Detect which cell encompasses the target text, then output its (X, Y) center coordinate. 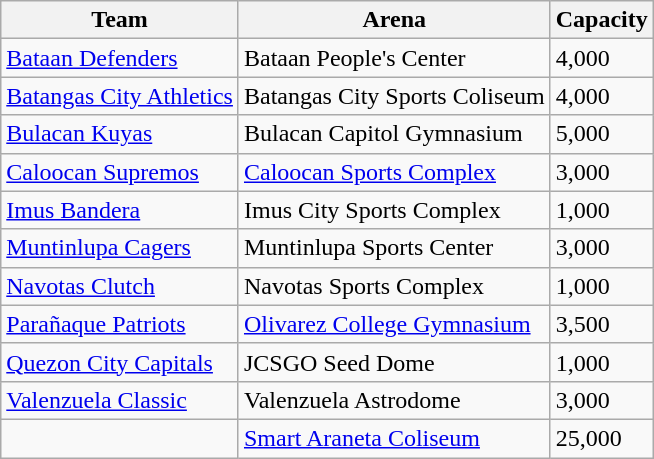
Smart Araneta Coliseum (394, 438)
Imus Bandera (120, 210)
Imus City Sports Complex (394, 210)
Navotas Sports Complex (394, 286)
Caloocan Supremos (120, 172)
Capacity (602, 20)
Muntinlupa Cagers (120, 248)
Arena (394, 20)
Muntinlupa Sports Center (394, 248)
Navotas Clutch (120, 286)
3,500 (602, 324)
Olivarez College Gymnasium (394, 324)
Batangas City Athletics (120, 96)
25,000 (602, 438)
JCSGO Seed Dome (394, 362)
Valenzuela Astrodome (394, 400)
Batangas City Sports Coliseum (394, 96)
Quezon City Capitals (120, 362)
Parañaque Patriots (120, 324)
Bataan Defenders (120, 58)
5,000 (602, 134)
Bulacan Kuyas (120, 134)
Team (120, 20)
Bataan People's Center (394, 58)
Caloocan Sports Complex (394, 172)
Valenzuela Classic (120, 400)
Bulacan Capitol Gymnasium (394, 134)
